Return [x, y] of the center of cell containing provided text 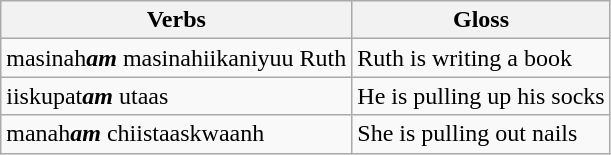
Gloss [481, 20]
He is pulling up his socks [481, 96]
Verbs [176, 20]
Ruth is writing a book [481, 58]
masinaham masinahiikaniyuu Ruth [176, 58]
She is pulling out nails [481, 134]
manaham chiistaaskwaanh [176, 134]
iiskupatam utaas [176, 96]
